Extract the [X, Y] coordinate from the center of the cell holding the provided text.  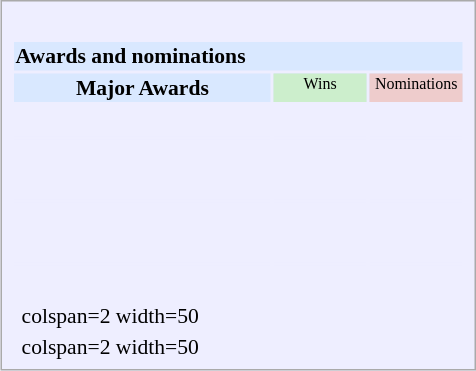
Nominations [416, 87]
Wins [320, 87]
Awards and nominations Major Awards Wins Nominations [239, 155]
Major Awards [142, 87]
Awards and nominations [238, 56]
